Search for the cell housing the specified text and yield its [x, y] center coordinate. 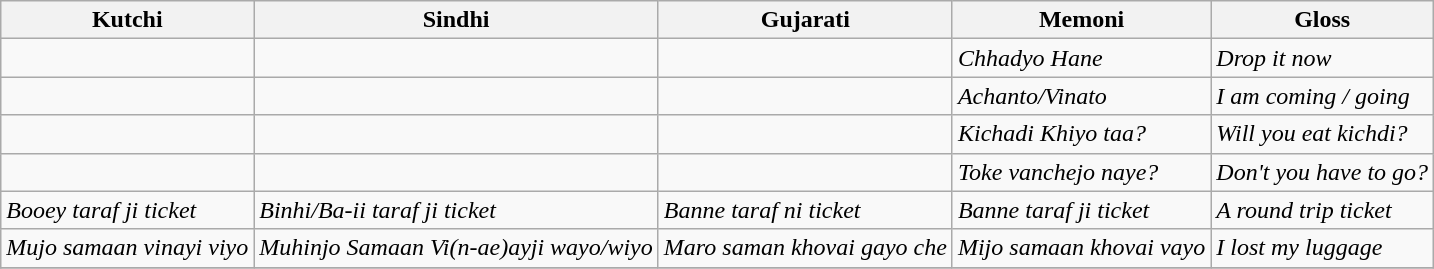
Gloss [1322, 20]
Banne taraf ni ticket [805, 210]
Kichadi Khiyo taa? [1081, 134]
Mujo samaan vinayi viyo [128, 248]
Mijo samaan khovai vayo [1081, 248]
Maro saman khovai gayo che [805, 248]
Memoni [1081, 20]
Chhadyo Hane [1081, 58]
I lost my luggage [1322, 248]
Muhinjo Samaan Vi(n-ae)ayji wayo/wiyo [456, 248]
Sindhi [456, 20]
Binhi/Ba-ii taraf ji ticket [456, 210]
Achanto/Vinato [1081, 96]
Will you eat kichdi? [1322, 134]
Kutchi [128, 20]
Drop it now [1322, 58]
Gujarati [805, 20]
Don't you have to go? [1322, 172]
Booey taraf ji ticket [128, 210]
A round trip ticket [1322, 210]
I am coming / going [1322, 96]
Toke vanchejo naye? [1081, 172]
Banne taraf ji ticket [1081, 210]
